Search for the cell housing the specified text and yield its [x, y] center coordinate. 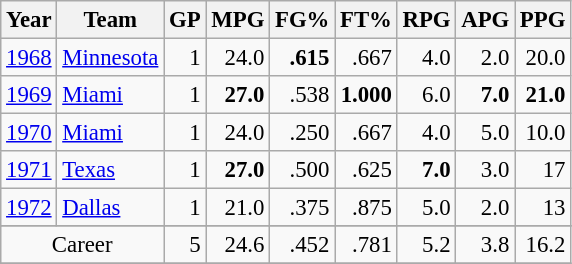
13 [543, 208]
.875 [366, 208]
RPG [426, 20]
5 [185, 245]
16.2 [543, 245]
1969 [29, 95]
PPG [543, 20]
.615 [302, 58]
Team [110, 20]
3.0 [486, 170]
Year [29, 20]
1968 [29, 58]
17 [543, 170]
Minnesota [110, 58]
.500 [302, 170]
1972 [29, 208]
.781 [366, 245]
.250 [302, 133]
6.0 [426, 95]
3.8 [486, 245]
5.2 [426, 245]
FG% [302, 20]
24.6 [238, 245]
APG [486, 20]
10.0 [543, 133]
Dallas [110, 208]
1.000 [366, 95]
1971 [29, 170]
.452 [302, 245]
Texas [110, 170]
GP [185, 20]
FT% [366, 20]
20.0 [543, 58]
Career [82, 245]
.375 [302, 208]
.625 [366, 170]
1970 [29, 133]
MPG [238, 20]
.538 [302, 95]
